Scan for the cell matching the given text and deliver its (x, y) coordinate at center. 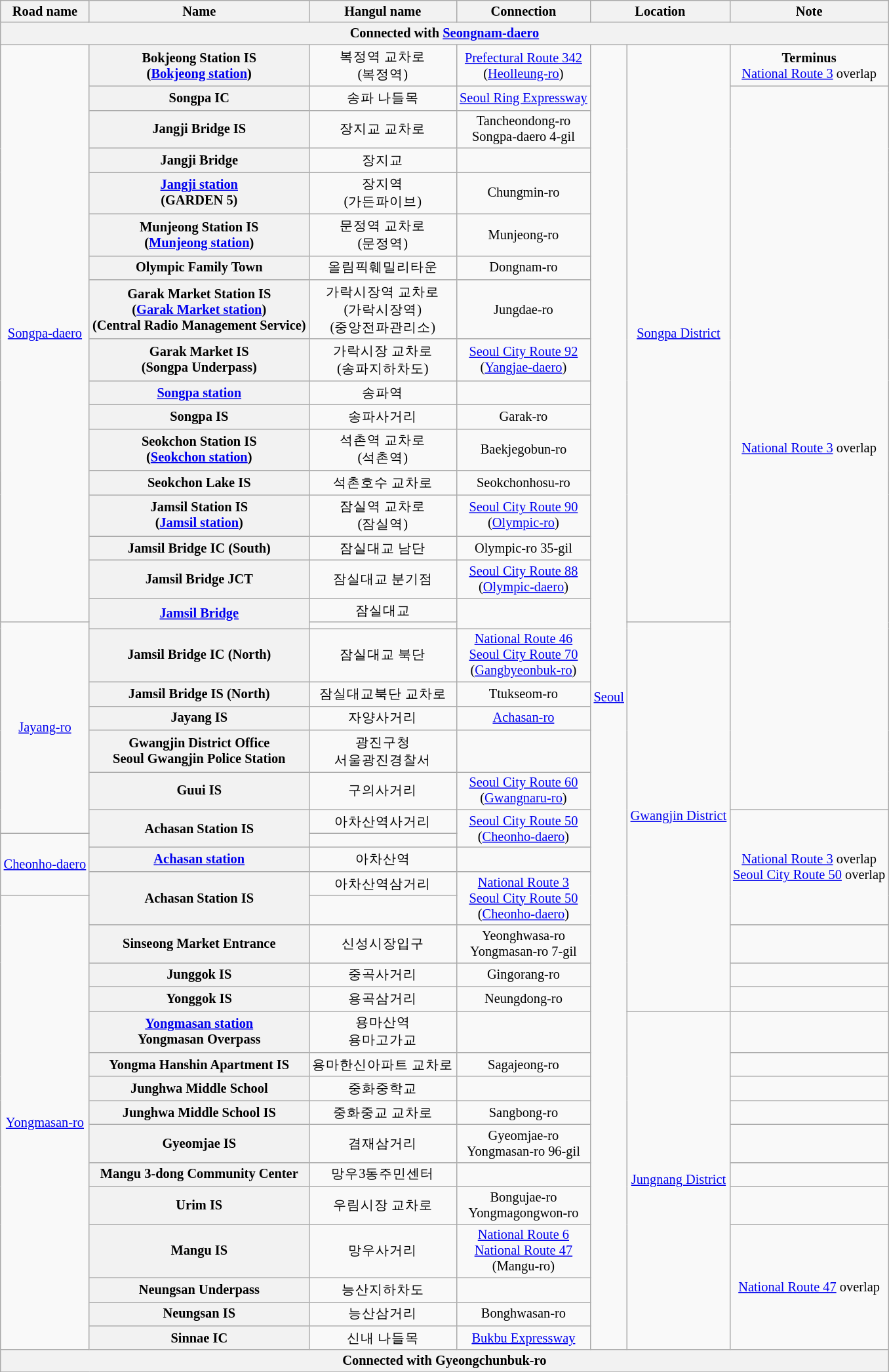
Cheonho-daero (45, 864)
Songpa station (199, 393)
National Route 47 overlap (809, 1287)
Urim IS (199, 1205)
Yongmasan stationYongmasan Overpass (199, 1032)
National Route 3 overlapSeoul City Route 50 overlap (809, 867)
Dongnam-ro (523, 267)
복정역 교차로(복정역) (383, 66)
올림픽훼밀리타운 (383, 267)
Ttukseom-ro (523, 694)
Mangu 3-dong Community Center (199, 1175)
Connected with Seongnam-daero (444, 33)
장지역(가든파이브) (383, 193)
Bonghwasan-ro (523, 1314)
능산삼거리 (383, 1314)
Songpa-daero (45, 333)
잠실대교북단 교차로 (383, 694)
Chungmin-ro (523, 193)
Junggok IS (199, 974)
Prefectural Route 342(Heolleung-ro) (523, 66)
Yeonghwasa-roYongmasan-ro 7-gil (523, 944)
Neungsan IS (199, 1314)
Jamsil Bridge IS (North) (199, 694)
Seoul Ring Expressway (523, 98)
Connection (523, 11)
Seoul City Route 90(Olympic-ro) (523, 515)
석촌역 교차로(석촌역) (383, 450)
Sinnae IC (199, 1337)
Junghwa Middle School IS (199, 1113)
망우3동주민센터 (383, 1175)
Neungsan Underpass (199, 1290)
Olympic Family Town (199, 267)
잠실대교 남단 (383, 548)
Gwangjin District OfficeSeoul Gwangjin Police Station (199, 751)
Jamsil Bridge IC (North) (199, 655)
Sagajeong-ro (523, 1065)
Baekjegobun-ro (523, 450)
Bongujae-roYongmagongwon-ro (523, 1205)
송파역 (383, 393)
문정역 교차로(문정역) (383, 235)
Sangbong-ro (523, 1113)
아차산역사거리 (383, 822)
잠실대교 북단 (383, 655)
Achasan-ro (523, 718)
Location (660, 11)
신내 나들목 (383, 1337)
송파사거리 (383, 417)
Achasan station (199, 859)
Tancheondong-roSongpa-daero 4-gil (523, 129)
Seoul City Route 92(Yangjae-daero) (523, 360)
Seoul (609, 697)
자양사거리 (383, 718)
겸재삼거리 (383, 1143)
Seokchonhosu-ro (523, 482)
우림시장 교차로 (383, 1205)
Gyeomjae IS (199, 1143)
송파 나들목 (383, 98)
Yongma Hanshin Apartment IS (199, 1065)
National Route 46Seoul City Route 70(Gangbyeonbuk-ro) (523, 655)
Hangul name (383, 11)
중곡사거리 (383, 974)
Guui IS (199, 791)
능산지하차도 (383, 1290)
Seokchon Station IS(Seokchon station) (199, 450)
Garak Market IS(Songpa Underpass) (199, 360)
신성시장입구 (383, 944)
Munjeong-ro (523, 235)
가락시장 교차로(송파지하차도) (383, 360)
잠실역 교차로(잠실역) (383, 515)
구의사거리 (383, 791)
Jangji Bridge (199, 160)
National Route 6National Route 47(Mangu-ro) (523, 1251)
Jayang-ro (45, 728)
가락시장역 교차로(가락시장역)(중앙전파관리소) (383, 309)
용곡삼거리 (383, 999)
Olympic-ro 35-gil (523, 548)
Seoul City Route 60(Gwangnaru-ro) (523, 791)
망우사거리 (383, 1251)
Jamsil Bridge (199, 613)
Gyeomjae-roYongmasan-ro 96-gil (523, 1143)
Mangu IS (199, 1251)
Jamsil Bridge JCT (199, 579)
Songpa District (679, 333)
잠실대교 분기점 (383, 579)
광진구청서울광진경찰서 (383, 751)
Gwangjin District (679, 817)
장지교 교차로 (383, 129)
Road name (45, 11)
아차산역 (383, 859)
용마산역용마고가교 (383, 1032)
Garak Market Station IS(Garak Market station)(Central Radio Management Service) (199, 309)
Sinseong Market Entrance (199, 944)
Junghwa Middle School (199, 1088)
Yongmasan-ro (45, 1122)
Jungdae-ro (523, 309)
Munjeong Station IS(Munjeong station) (199, 235)
Jamsil Station IS(Jamsil station) (199, 515)
중화중학교 (383, 1088)
Seoul City Route 88(Olympic-daero) (523, 579)
아차산역삼거리 (383, 884)
Songpa IC (199, 98)
Jangji Bridge IS (199, 129)
Jungnang District (679, 1180)
장지교 (383, 160)
National Route 3Seoul City Route 50(Cheonho-daero) (523, 898)
Name (199, 11)
Songpa IS (199, 417)
Bokjeong Station IS(Bokjeong station) (199, 66)
Jamsil Bridge IC (South) (199, 548)
Seoul City Route 50(Cheonho-daero) (523, 829)
Garak-ro (523, 417)
Yonggok IS (199, 999)
잠실대교 (383, 610)
Bukbu Expressway (523, 1337)
석촌호수 교차로 (383, 482)
TerminusNational Route 3 overlap (809, 66)
Seokchon Lake IS (199, 482)
Connected with Gyeongchunbuk-ro (444, 1361)
Gingorang-ro (523, 974)
Jayang IS (199, 718)
용마한신아파트 교차로 (383, 1065)
중화중교 교차로 (383, 1113)
Note (809, 11)
National Route 3 overlap (809, 447)
Jangji station(GARDEN 5) (199, 193)
Neungdong-ro (523, 999)
